Determine the (x, y) coordinate at the center of the cell enclosing the given text.  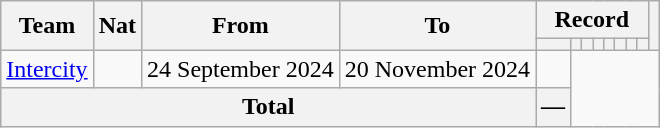
— (554, 107)
20 November 2024 (437, 69)
Total (268, 107)
From (241, 26)
24 September 2024 (241, 69)
Intercity (47, 69)
To (437, 26)
Nat (117, 26)
Record (592, 20)
Team (47, 26)
